Capture the cell that displays the provided text and extract its [X, Y] central coordinate. 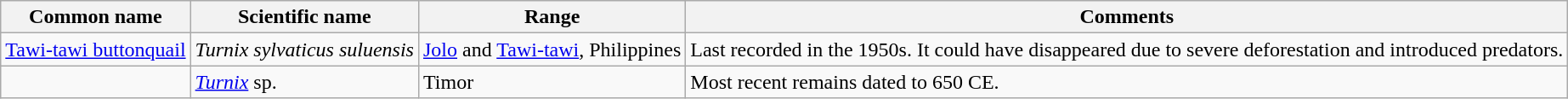
Most recent remains dated to 650 CE. [1127, 82]
Range [552, 17]
Last recorded in the 1950s. It could have disappeared due to severe deforestation and introduced predators. [1127, 49]
Common name [95, 17]
Timor [552, 82]
Tawi-tawi buttonquail [95, 49]
Turnix sp. [304, 82]
Turnix sylvaticus suluensis [304, 49]
Scientific name [304, 17]
Jolo and Tawi-tawi, Philippines [552, 49]
Comments [1127, 17]
